Pinpoint the cell where the given text exists, returning its (x, y) midpoint coordinate. 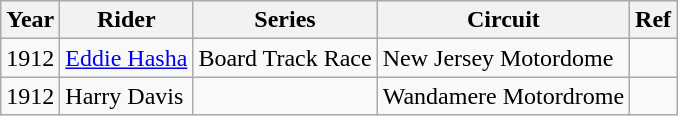
Wandamere Motordrome (503, 96)
Board Track Race (285, 58)
Series (285, 20)
Rider (126, 20)
Eddie Hasha (126, 58)
Harry Davis (126, 96)
Year (30, 20)
Ref (654, 20)
New Jersey Motordome (503, 58)
Circuit (503, 20)
